Pinpoint the cell where the given text exists, returning its (X, Y) midpoint coordinate. 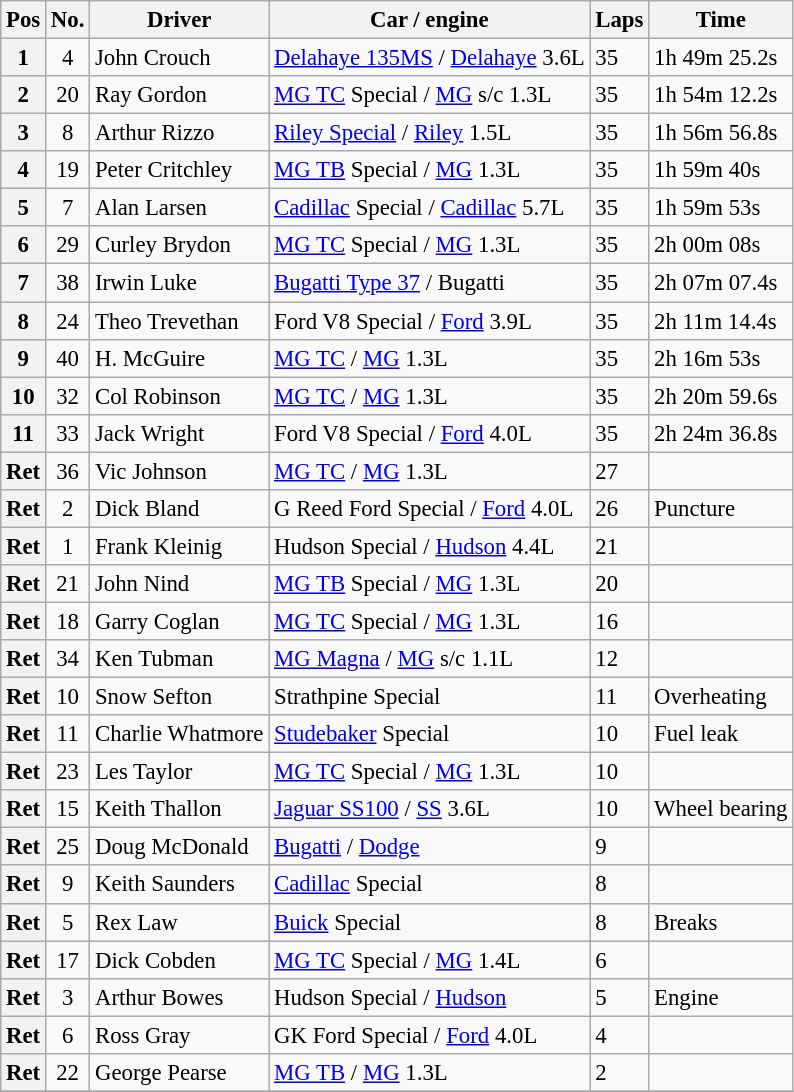
MG TC Special / MG 1.4L (430, 960)
Ford V8 Special / Ford 3.9L (430, 321)
Jaguar SS100 / SS 3.6L (430, 809)
Arthur Rizzo (180, 133)
Jack Wright (180, 433)
Dick Cobden (180, 960)
Car / engine (430, 20)
2h 24m 36.8s (721, 433)
38 (68, 283)
23 (68, 772)
GK Ford Special / Ford 4.0L (430, 1035)
Dick Bland (180, 509)
36 (68, 471)
Charlie Whatmore (180, 734)
Rex Law (180, 922)
1h 59m 53s (721, 208)
2h 11m 14.4s (721, 321)
Delahaye 135MS / Delahaye 3.6L (430, 58)
Strathpine Special (430, 697)
Ray Gordon (180, 95)
24 (68, 321)
G Reed Ford Special / Ford 4.0L (430, 509)
Puncture (721, 509)
Riley Special / Riley 1.5L (430, 133)
Irwin Luke (180, 283)
MG TB / MG 1.3L (430, 1073)
MG TC Special / MG s/c 1.3L (430, 95)
Ross Gray (180, 1035)
Hudson Special / Hudson (430, 997)
27 (620, 471)
Buick Special (430, 922)
18 (68, 621)
1h 56m 56.8s (721, 133)
Vic Johnson (180, 471)
40 (68, 358)
1h 49m 25.2s (721, 58)
2h 16m 53s (721, 358)
Overheating (721, 697)
Hudson Special / Hudson 4.4L (430, 546)
Engine (721, 997)
Cadillac Special / Cadillac 5.7L (430, 208)
Ford V8 Special / Ford 4.0L (430, 433)
John Crouch (180, 58)
Bugatti / Dodge (430, 847)
Laps (620, 20)
2h 20m 59.6s (721, 396)
Bugatti Type 37 / Bugatti (430, 283)
12 (620, 659)
George Pearse (180, 1073)
17 (68, 960)
2h 00m 08s (721, 245)
Curley Brydon (180, 245)
Wheel bearing (721, 809)
Arthur Bowes (180, 997)
MG Magna / MG s/c 1.1L (430, 659)
Keith Saunders (180, 885)
Doug McDonald (180, 847)
15 (68, 809)
1h 59m 40s (721, 170)
Pos (24, 20)
No. (68, 20)
19 (68, 170)
33 (68, 433)
29 (68, 245)
John Nind (180, 584)
Peter Critchley (180, 170)
Theo Trevethan (180, 321)
32 (68, 396)
1h 54m 12.2s (721, 95)
2h 07m 07.4s (721, 283)
H. McGuire (180, 358)
Col Robinson (180, 396)
Fuel leak (721, 734)
22 (68, 1073)
16 (620, 621)
Driver (180, 20)
Garry Coglan (180, 621)
Alan Larsen (180, 208)
Breaks (721, 922)
Snow Sefton (180, 697)
Les Taylor (180, 772)
34 (68, 659)
Studebaker Special (430, 734)
26 (620, 509)
Keith Thallon (180, 809)
Cadillac Special (430, 885)
Time (721, 20)
Ken Tubman (180, 659)
Frank Kleinig (180, 546)
25 (68, 847)
